Determine the [X, Y] coordinate at the center of the cell enclosing the given text.  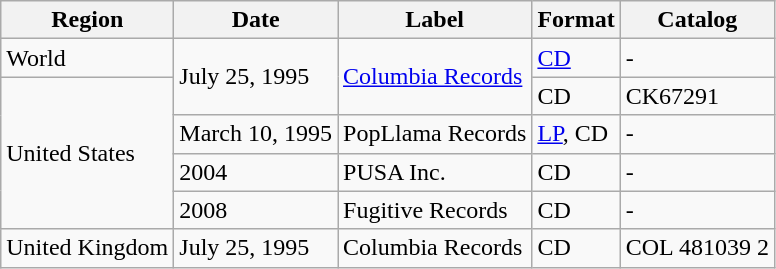
2004 [256, 172]
LP, CD [576, 134]
Fugitive Records [435, 210]
Format [576, 20]
Date [256, 20]
Region [88, 20]
COL 481039 2 [697, 248]
PopLlama Records [435, 134]
Catalog [697, 20]
CK67291 [697, 96]
Label [435, 20]
World [88, 58]
2008 [256, 210]
PUSA Inc. [435, 172]
March 10, 1995 [256, 134]
United Kingdom [88, 248]
United States [88, 153]
